Scan for the cell matching the given text and deliver its [x, y] coordinate at center. 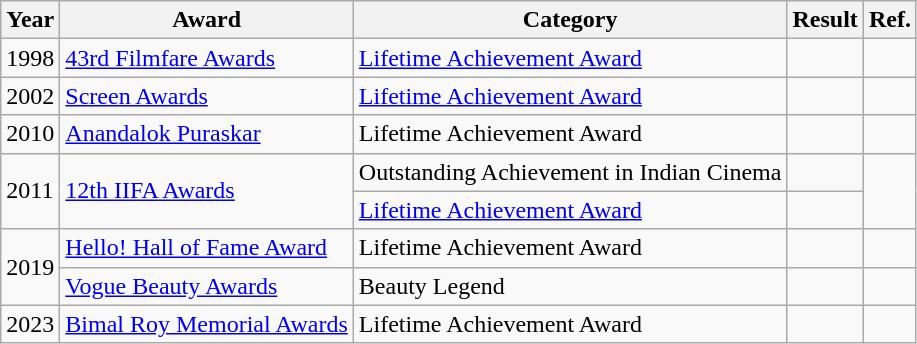
1998 [30, 58]
Beauty Legend [570, 286]
Category [570, 20]
12th IIFA Awards [207, 191]
2019 [30, 267]
Vogue Beauty Awards [207, 286]
2023 [30, 324]
Outstanding Achievement in Indian Cinema [570, 172]
Screen Awards [207, 96]
Anandalok Puraskar [207, 134]
Year [30, 20]
Hello! Hall of Fame Award [207, 248]
Result [825, 20]
2002 [30, 96]
Bimal Roy Memorial Awards [207, 324]
43rd Filmfare Awards [207, 58]
2011 [30, 191]
Award [207, 20]
2010 [30, 134]
Ref. [890, 20]
